Search for the cell housing the specified text and yield its (x, y) center coordinate. 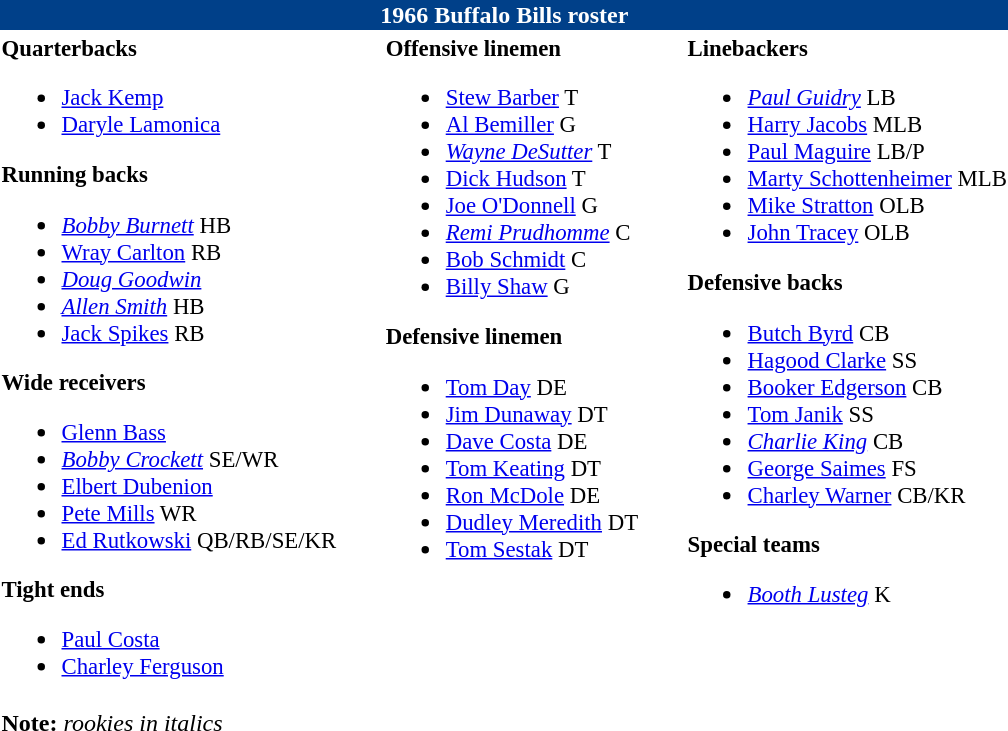
1966 Buffalo Bills roster (504, 15)
